Return [X, Y] of the center of cell containing provided text 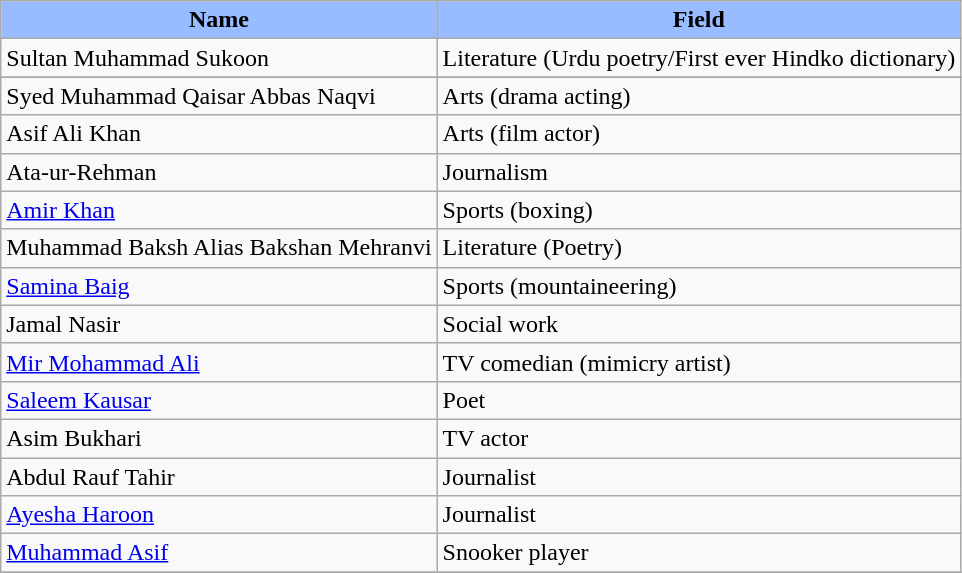
Literature (Urdu poetry/First ever Hindko dictionary) [699, 58]
Arts (drama acting) [699, 96]
Sports (mountaineering) [699, 286]
Saleem Kausar [219, 400]
TV comedian (mimicry artist) [699, 362]
Arts (film actor) [699, 134]
Muhammad Baksh Alias Bakshan Mehranvi [219, 248]
Mir Mohammad Ali [219, 362]
Jamal Nasir [219, 324]
Amir Khan [219, 210]
Samina Baig [219, 286]
Asif Ali Khan [219, 134]
Sultan Muhammad Sukoon [219, 58]
Asim Bukhari [219, 438]
Literature (Poetry) [699, 248]
Journalism [699, 172]
Syed Muhammad Qaisar Abbas Naqvi [219, 96]
Ayesha Haroon [219, 515]
Ata-ur-Rehman [219, 172]
Snooker player [699, 553]
Field [699, 20]
Muhammad Asif [219, 553]
Abdul Rauf Tahir [219, 477]
Poet [699, 400]
Sports (boxing) [699, 210]
Name [219, 20]
Social work [699, 324]
TV actor [699, 438]
